Return (x, y) of the center of cell containing provided text 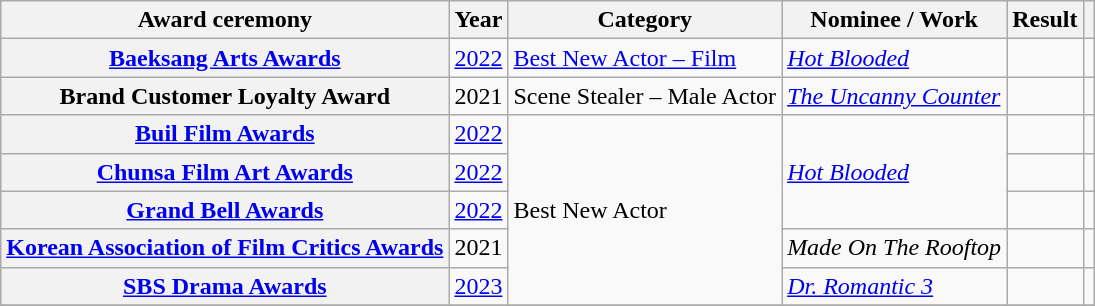
The Uncanny Counter (894, 96)
Dr. Romantic 3 (894, 286)
SBS Drama Awards (225, 286)
Scene Stealer – Male Actor (645, 96)
Best New Actor (645, 210)
Year (478, 20)
Buil Film Awards (225, 134)
Result (1045, 20)
Brand Customer Loyalty Award (225, 96)
Baeksang Arts Awards (225, 58)
Award ceremony (225, 20)
Grand Bell Awards (225, 210)
Nominee / Work (894, 20)
Made On The Rooftop (894, 248)
Best New Actor – Film (645, 58)
Korean Association of Film Critics Awards (225, 248)
Chunsa Film Art Awards (225, 172)
2023 (478, 286)
Category (645, 20)
